Identify which cell holds the provided text, then report its [X, Y] central coordinate. 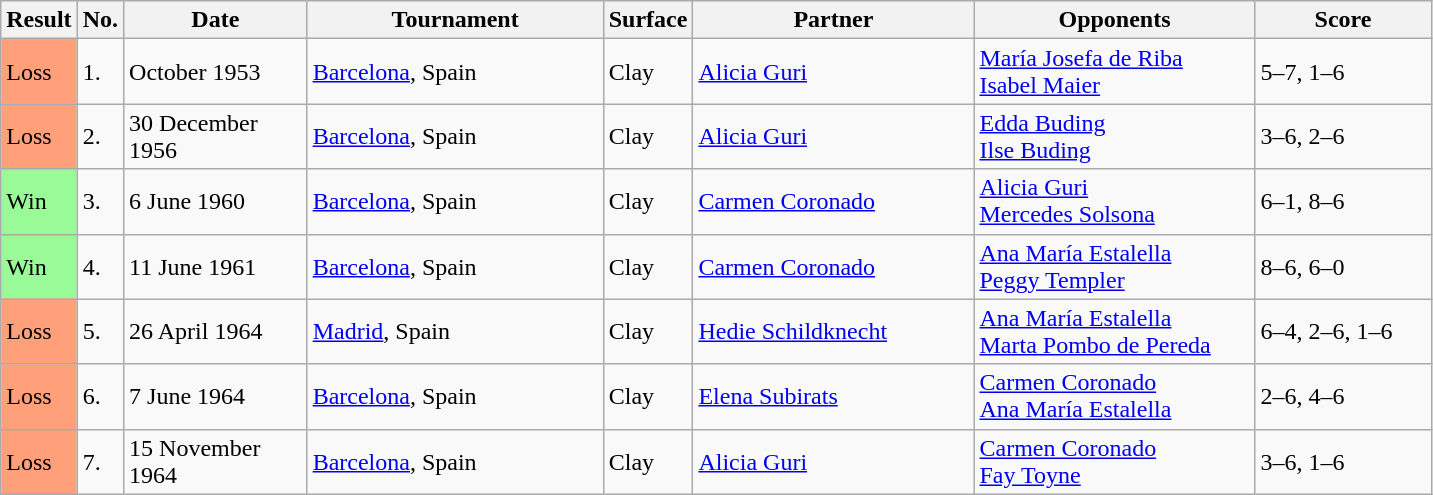
11 June 1961 [216, 266]
3–6, 1–6 [1343, 462]
3–6, 2–6 [1343, 136]
6–4, 2–6, 1–6 [1343, 332]
2–6, 4–6 [1343, 396]
Partner [834, 20]
3. [100, 202]
2. [100, 136]
5–7, 1–6 [1343, 72]
4. [100, 266]
Tournament [455, 20]
Carmen Coronado Ana María Estalella [1114, 396]
5. [100, 332]
30 December 1956 [216, 136]
26 April 1964 [216, 332]
Edda Buding Ilse Buding [1114, 136]
7. [100, 462]
8–6, 6–0 [1343, 266]
15 November 1964 [216, 462]
6 June 1960 [216, 202]
Elena Subirats [834, 396]
Result [39, 20]
6. [100, 396]
Opponents [1114, 20]
Ana María Estalella Marta Pombo de Pereda [1114, 332]
Date [216, 20]
Ana María Estalella Peggy Templer [1114, 266]
7 June 1964 [216, 396]
Carmen Coronado Fay Toyne [1114, 462]
Score [1343, 20]
Hedie Schildknecht [834, 332]
1. [100, 72]
María Josefa de Riba Isabel Maier [1114, 72]
No. [100, 20]
Madrid, Spain [455, 332]
Surface [648, 20]
October 1953 [216, 72]
6–1, 8–6 [1343, 202]
Alicia Guri Mercedes Solsona [1114, 202]
